Return the (x, y) coordinate for the center point of the cell that contains the specified text.  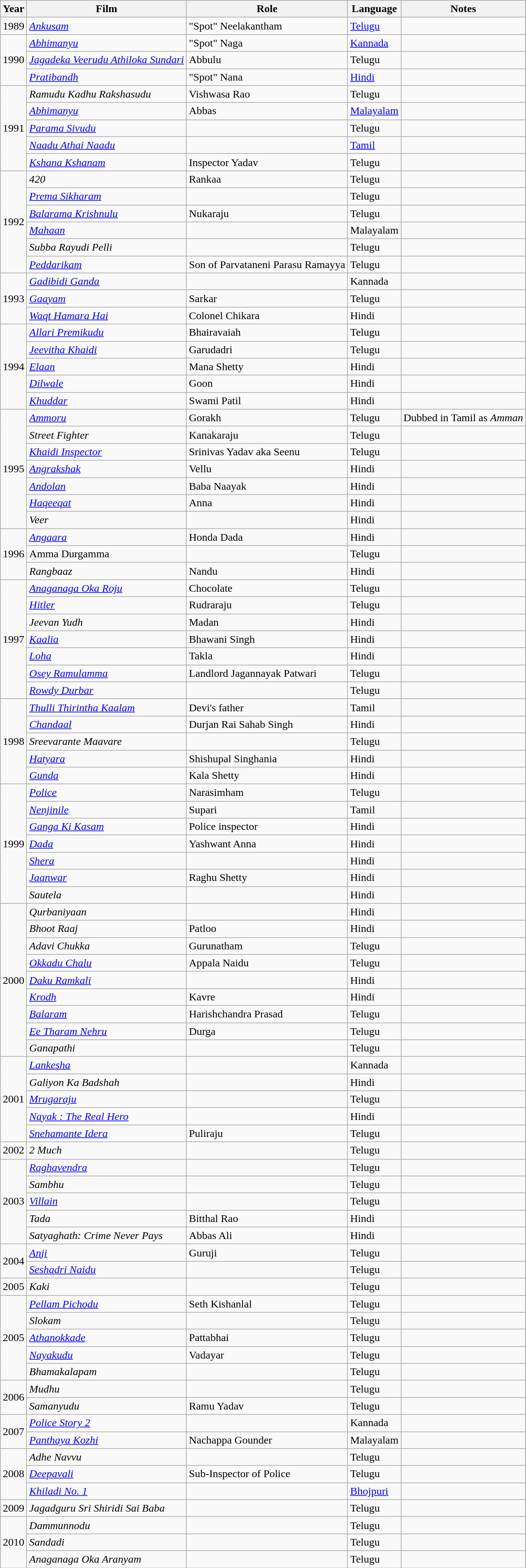
1998 (13, 741)
Inspector Yadav (267, 162)
Adhe Navvu (107, 1457)
Rangbaaz (107, 571)
Samanyudu (107, 1406)
Goon (267, 384)
Nayak : The Real Hero (107, 1116)
Durga (267, 1031)
Narasimham (267, 793)
Osey Ramulamma (107, 673)
Son of Parvataneni Parasu Ramayya (267, 265)
2010 (13, 1542)
Peddarikam (107, 265)
Ammoru (107, 418)
Hatyara (107, 759)
Notes (463, 9)
Police Story 2 (107, 1423)
Year (13, 9)
Qurbaniyaan (107, 912)
Bhawani Singh (267, 639)
Lankesha (107, 1065)
Kavre (267, 997)
Baba Naayak (267, 486)
1999 (13, 844)
Dubbed in Tamil as Amman (463, 418)
Gadibidi Ganda (107, 282)
Tada (107, 1218)
Rudraraju (267, 605)
Ganapathi (107, 1048)
Supari (267, 810)
Language (374, 9)
Sambhu (107, 1184)
420 (107, 179)
Street Fighter (107, 435)
Allari Premikudu (107, 333)
Deepavali (107, 1474)
1997 (13, 639)
Devi's father (267, 707)
2006 (13, 1397)
Bhojpuri (374, 1491)
Seth Kishanlal (267, 1304)
Pratibandh (107, 77)
Landlord Jagannayak Patwari (267, 673)
Balarama Krishnulu (107, 214)
Mudhu (107, 1389)
Dada (107, 844)
Ee Tharam Nehru (107, 1031)
"Spot" Nana (267, 77)
2009 (13, 1508)
Abbas (267, 111)
Chocolate (267, 588)
Ganga Ki Kasam (107, 827)
Amma Durgamma (107, 554)
2 Much (107, 1150)
Harishchandra Prasad (267, 1014)
Mana Shetty (267, 367)
Yashwant Anna (267, 844)
Seshadri Naidu (107, 1269)
Gunda (107, 776)
Prema Sikharam (107, 196)
Dammunnodu (107, 1525)
Khaidi Inspector (107, 452)
Sub-Inspector of Police (267, 1474)
Nukaraju (267, 214)
Hitler (107, 605)
Gaayam (107, 299)
1996 (13, 554)
2002 (13, 1150)
Mrugaraju (107, 1099)
Madan (267, 622)
Rowdy Durbar (107, 690)
Loha (107, 656)
Role (267, 9)
Ramudu Kadhu Rakshasudu (107, 94)
1993 (13, 299)
1995 (13, 469)
Kala Shetty (267, 776)
Mahaan (107, 231)
1990 (13, 60)
1991 (13, 128)
Galiyon Ka Badshah (107, 1082)
Garudadri (267, 350)
Anna (267, 503)
Jagadguru Sri Shiridi Sai Baba (107, 1508)
Adavi Chukka (107, 946)
Jeevitha Khaidi (107, 350)
1992 (13, 222)
Vishwasa Rao (267, 94)
Bhamakalapam (107, 1372)
2004 (13, 1261)
Chandaal (107, 724)
Puliraju (267, 1133)
Shera (107, 861)
Film (107, 9)
2000 (13, 980)
Angaara (107, 537)
Abbas Ali (267, 1235)
2008 (13, 1474)
"Spot" Naga (267, 43)
Athanokkade (107, 1338)
Jeevan Yudh (107, 622)
Sautela (107, 895)
Srinivas Yadav aka Seenu (267, 452)
Kaki (107, 1286)
Gorakh (267, 418)
Thulli Thirintha Kaalam (107, 707)
Ramu Yadav (267, 1406)
Bitthal Rao (267, 1218)
2001 (13, 1099)
Anji (107, 1252)
Kshana Kshanam (107, 162)
Raghavendra (107, 1167)
1989 (13, 26)
Abbulu (267, 60)
Gurunatham (267, 946)
Balaram (107, 1014)
"Spot" Neelakantham (267, 26)
Daku Ramkali (107, 980)
Parama Sivudu (107, 128)
Shishupal Singhania (267, 759)
Takla (267, 656)
Swami Patil (267, 401)
Waqt Hamara Hai (107, 316)
2007 (13, 1431)
Angrakshak (107, 469)
Rankaa (267, 179)
Ankusam (107, 26)
Satyaghath: Crime Never Pays (107, 1235)
Dilwale (107, 384)
Sandadi (107, 1542)
Nachappa Gounder (267, 1440)
2003 (13, 1201)
Patloo (267, 929)
Sarkar (267, 299)
Vadayar (267, 1355)
Andolan (107, 486)
Jagadeka Veerudu Athiloka Sundari (107, 60)
Haqeeqat (107, 503)
Elaan (107, 367)
Honda Dada (267, 537)
Nenjinile (107, 810)
Anaganaga Oka Aranyam (107, 1559)
Khiladi No. 1 (107, 1491)
Panthaya Kozhi (107, 1440)
Snehamante Idera (107, 1133)
Pattabhai (267, 1338)
Naadu Athai Naadu (107, 145)
Colonel Chikara (267, 316)
Durjan Rai Sahab Singh (267, 724)
Okkadu Chalu (107, 963)
Slokam (107, 1321)
Police (107, 793)
Anaganaga Oka Roju (107, 588)
Pellam Pichodu (107, 1304)
Sreevarante Maavare (107, 741)
Khuddar (107, 401)
Vellu (267, 469)
Bhoot Raaj (107, 929)
Guruji (267, 1252)
Nandu (267, 571)
Appala Naidu (267, 963)
Police inspector (267, 827)
Kaalia (107, 639)
Kanakaraju (267, 435)
Nayakudu (107, 1355)
Subba Rayudi Pelli (107, 248)
Bhairavaiah (267, 333)
Veer (107, 520)
Villain (107, 1201)
Jaanwar (107, 878)
Krodh (107, 997)
1994 (13, 367)
Raghu Shetty (267, 878)
